Locate the cell with the specified text and output its (x, y) center coordinate. 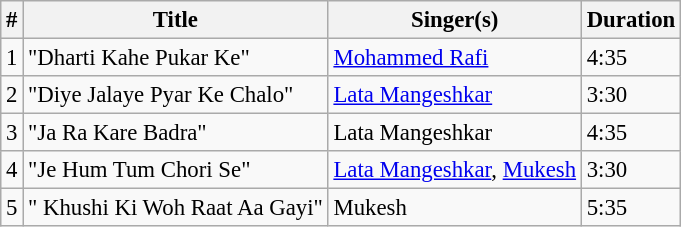
" Khushi Ki Woh Raat Aa Gayi" (176, 208)
3 (12, 133)
"Dharti Kahe Pukar Ke" (176, 58)
"Diye Jalaye Pyar Ke Chalo" (176, 95)
# (12, 20)
Singer(s) (454, 20)
Title (176, 20)
"Ja Ra Kare Badra" (176, 133)
5 (12, 208)
Mohammed Rafi (454, 58)
Mukesh (454, 208)
2 (12, 95)
1 (12, 58)
4 (12, 170)
5:35 (630, 208)
Lata Mangeshkar, Mukesh (454, 170)
Duration (630, 20)
"Je Hum Tum Chori Se" (176, 170)
